Output the [X, Y] coordinate of the center of the cell containing the given text.  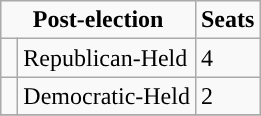
Post-election [98, 20]
2 [227, 96]
Republican-Held [107, 58]
4 [227, 58]
Democratic-Held [107, 96]
Seats [227, 20]
